Detect which cell encompasses the target text, then output its [X, Y] center coordinate. 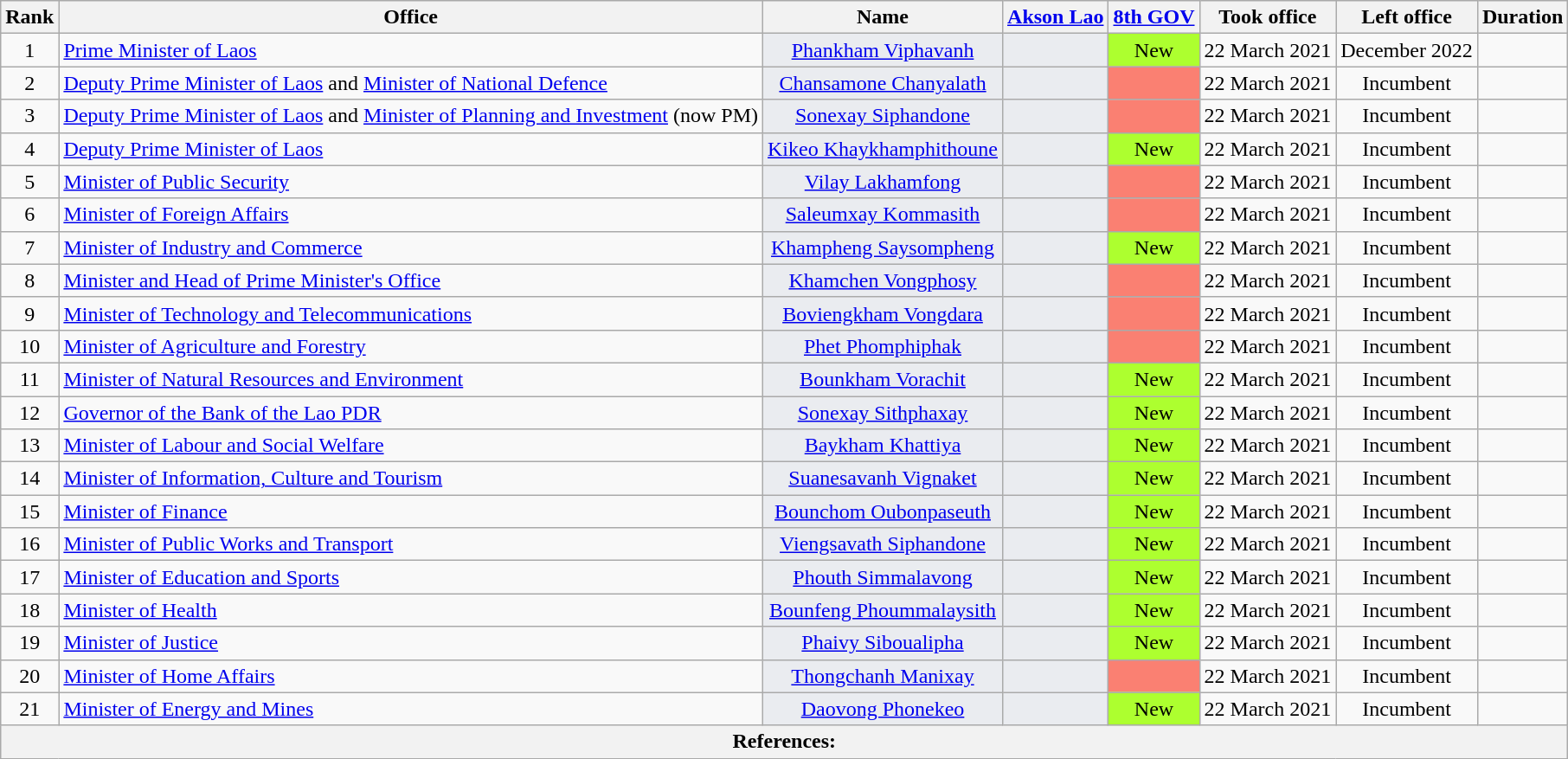
Bounfeng Phoummalaysith [883, 610]
Boviengkham Vongdara [883, 313]
Minister of Technology and Telecommunications [411, 313]
Daovong Phonekeo [883, 709]
Prime Minister of Laos [411, 50]
References: [784, 742]
Minister of Labour and Social Welfare [411, 446]
Minister and Head of Prime Minister's Office [411, 280]
Left office [1407, 17]
14 [29, 479]
8 [29, 280]
Office [411, 17]
Minister of Finance [411, 511]
Khampheng Saysompheng [883, 248]
Minister of Public Security [411, 182]
Minister of Information, Culture and Tourism [411, 479]
December 2022 [1407, 50]
Minister of Agriculture and Forestry [411, 346]
Minister of Home Affairs [411, 676]
Name [883, 17]
Phaivy Siboualipha [883, 643]
Rank [29, 17]
Minister of Public Works and Transport [411, 544]
Bounkham Vorachit [883, 379]
15 [29, 511]
Chansamone Chanyalath [883, 83]
Phankham Viphavanh [883, 50]
5 [29, 182]
Thongchanh Manixay [883, 676]
6 [29, 215]
Minister of Energy and Mines [411, 709]
Minister of Natural Resources and Environment [411, 379]
Deputy Prime Minister of Laos [411, 149]
Bounchom Oubonpaseuth [883, 511]
Minister of Justice [411, 643]
Minister of Health [411, 610]
Saleumxay Kommasith [883, 215]
Took office [1268, 17]
Akson Lao [1056, 17]
Duration [1522, 17]
17 [29, 577]
3 [29, 116]
Phet Phomphiphak [883, 346]
Deputy Prime Minister of Laos and Minister of Planning and Investment (now PM) [411, 116]
Baykham Khattiya [883, 446]
Viengsavath Siphandone [883, 544]
9 [29, 313]
13 [29, 446]
10 [29, 346]
8th GOV [1154, 17]
11 [29, 379]
Vilay Lakhamfong [883, 182]
Phouth Simmalavong [883, 577]
2 [29, 83]
1 [29, 50]
18 [29, 610]
Deputy Prime Minister of Laos and Minister of National Defence [411, 83]
Sonexay Siphandone [883, 116]
Sonexay Sithphaxay [883, 413]
20 [29, 676]
Suanesavanh Vignaket [883, 479]
Kikeo Khaykhamphithoune [883, 149]
Khamchen Vongphosy [883, 280]
Minister of Foreign Affairs [411, 215]
Minister of Education and Sports [411, 577]
7 [29, 248]
21 [29, 709]
19 [29, 643]
16 [29, 544]
4 [29, 149]
Governor of the Bank of the Lao PDR [411, 413]
Minister of Industry and Commerce [411, 248]
12 [29, 413]
